Search for the cell housing the specified text and yield its [X, Y] center coordinate. 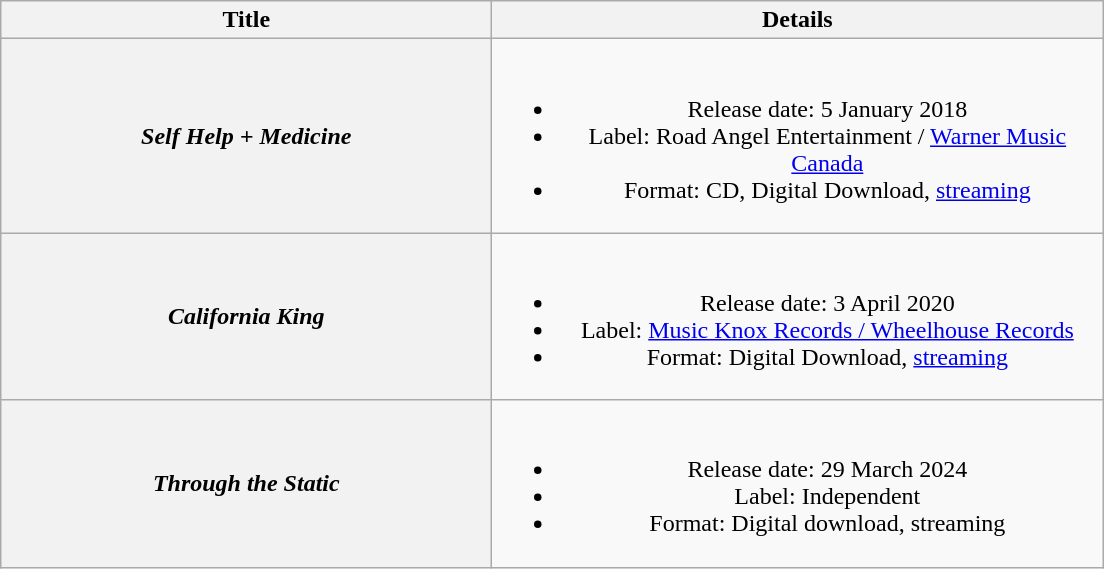
Details [798, 20]
Release date: 3 April 2020Label: Music Knox Records / Wheelhouse RecordsFormat: Digital Download, streaming [798, 316]
Release date: 29 March 2024Label: IndependentFormat: Digital download, streaming [798, 484]
California King [246, 316]
Release date: 5 January 2018Label: Road Angel Entertainment / Warner Music CanadaFormat: CD, Digital Download, streaming [798, 136]
Self Help + Medicine [246, 136]
Title [246, 20]
Through the Static [246, 484]
